For the text-containing cell, return its midpoint in [x, y] coordinate format. 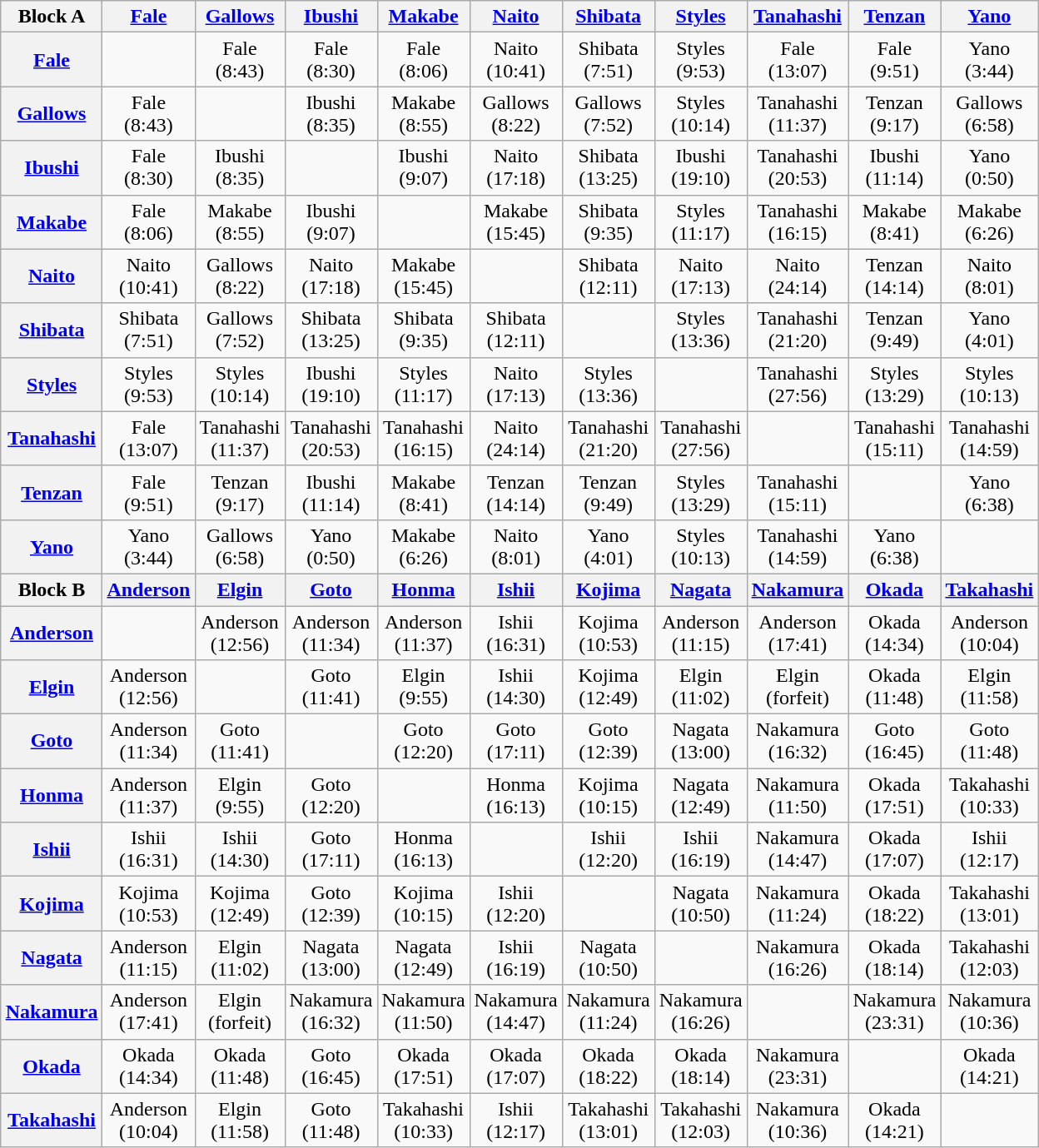
Block A [52, 17]
Block B [52, 589]
